Scan for the cell matching the given text and deliver its (x, y) coordinate at center. 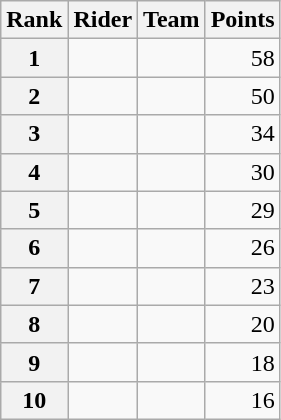
Rider (103, 20)
2 (34, 96)
Rank (34, 20)
58 (242, 58)
6 (34, 248)
7 (34, 286)
1 (34, 58)
30 (242, 172)
9 (34, 362)
Points (242, 20)
3 (34, 134)
20 (242, 324)
29 (242, 210)
26 (242, 248)
23 (242, 286)
8 (34, 324)
10 (34, 400)
16 (242, 400)
Team (172, 20)
5 (34, 210)
34 (242, 134)
18 (242, 362)
4 (34, 172)
50 (242, 96)
